Search for the cell housing the specified text and yield its [x, y] center coordinate. 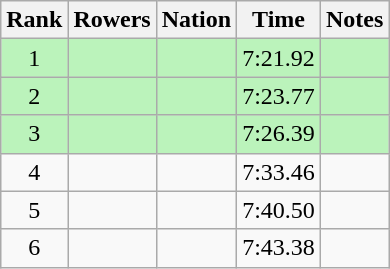
7:21.92 [279, 58]
5 [34, 210]
2 [34, 96]
Notes [354, 20]
1 [34, 58]
7:40.50 [279, 210]
7:43.38 [279, 248]
7:23.77 [279, 96]
Time [279, 20]
6 [34, 248]
7:33.46 [279, 172]
Rowers [112, 20]
7:26.39 [279, 134]
3 [34, 134]
4 [34, 172]
Nation [196, 20]
Rank [34, 20]
